Search for the cell housing the specified text and yield its (x, y) center coordinate. 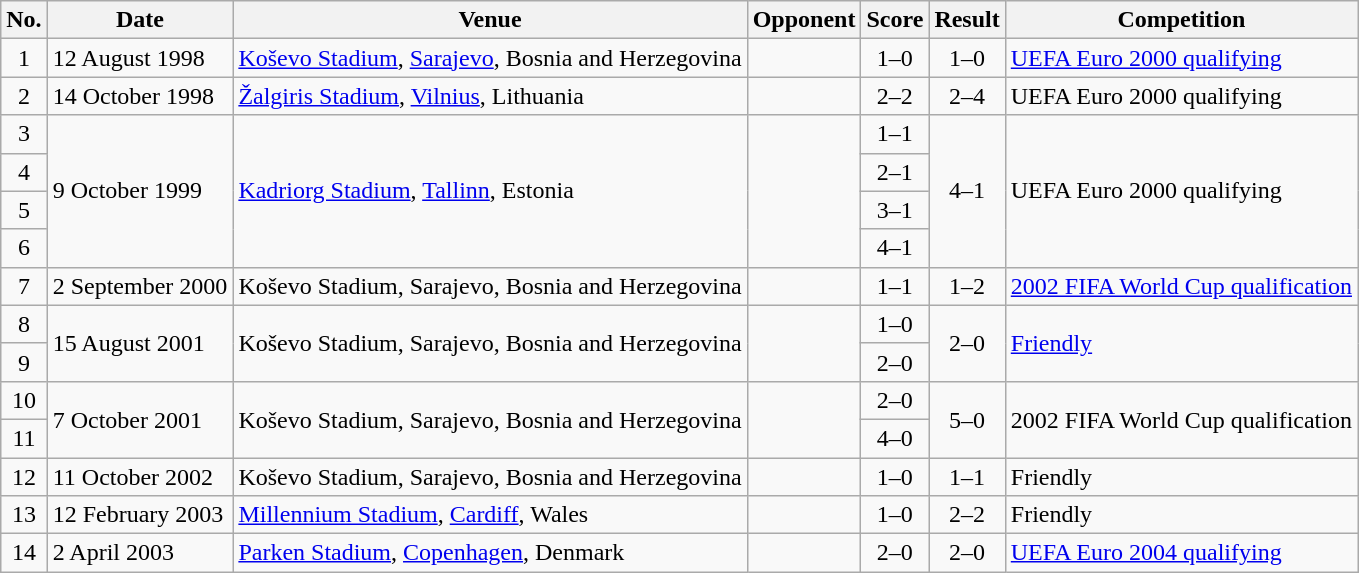
14 (24, 553)
7 (24, 286)
Žalgiris Stadium, Vilnius, Lithuania (490, 96)
3–1 (895, 210)
No. (24, 20)
2–1 (895, 172)
Date (140, 20)
UEFA Euro 2004 qualifying (1181, 553)
8 (24, 324)
5–0 (967, 419)
9 October 1999 (140, 191)
3 (24, 134)
15 August 2001 (140, 343)
7 October 2001 (140, 419)
Opponent (804, 20)
14 October 1998 (140, 96)
13 (24, 515)
2 April 2003 (140, 553)
4–0 (895, 438)
2 (24, 96)
12 August 1998 (140, 58)
Score (895, 20)
10 (24, 400)
Venue (490, 20)
2–4 (967, 96)
11 October 2002 (140, 477)
12 (24, 477)
4 (24, 172)
5 (24, 210)
1 (24, 58)
Result (967, 20)
Competition (1181, 20)
2 September 2000 (140, 286)
9 (24, 362)
6 (24, 248)
Kadriorg Stadium, Tallinn, Estonia (490, 191)
12 February 2003 (140, 515)
1–2 (967, 286)
11 (24, 438)
Millennium Stadium, Cardiff, Wales (490, 515)
Parken Stadium, Copenhagen, Denmark (490, 553)
